Extract the (X, Y) coordinate from the center of the cell holding the provided text.  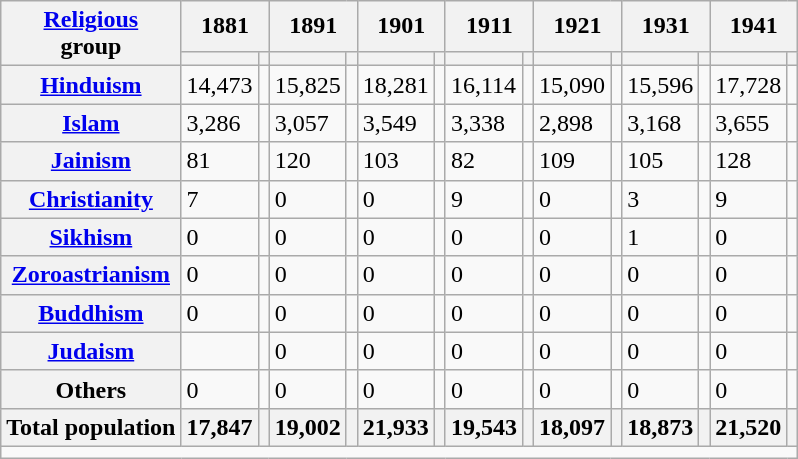
21,520 (748, 427)
19,543 (484, 427)
Religiousgroup (91, 34)
3,168 (660, 123)
Total population (91, 427)
Others (91, 389)
3,655 (748, 123)
81 (220, 161)
16,114 (484, 85)
15,596 (660, 85)
Sikhism (91, 237)
1931 (666, 26)
103 (396, 161)
Judaism (91, 351)
3 (660, 199)
120 (308, 161)
109 (572, 161)
Hinduism (91, 85)
128 (748, 161)
3,549 (396, 123)
105 (660, 161)
14,473 (220, 85)
1911 (489, 26)
Buddhism (91, 313)
Christianity (91, 199)
18,873 (660, 427)
7 (220, 199)
1901 (401, 26)
2,898 (572, 123)
1 (660, 237)
3,057 (308, 123)
19,002 (308, 427)
Jainism (91, 161)
17,847 (220, 427)
21,933 (396, 427)
18,281 (396, 85)
18,097 (572, 427)
Zoroastrianism (91, 275)
17,728 (748, 85)
1941 (754, 26)
82 (484, 161)
3,286 (220, 123)
3,338 (484, 123)
Islam (91, 123)
15,825 (308, 85)
15,090 (572, 85)
1921 (578, 26)
1881 (225, 26)
1891 (313, 26)
